Locate the cell with the specified text and output its (X, Y) center coordinate. 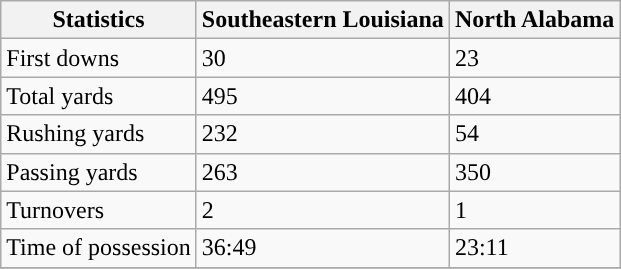
Total yards (99, 96)
First downs (99, 58)
495 (322, 96)
232 (322, 134)
1 (534, 210)
54 (534, 134)
23 (534, 58)
350 (534, 172)
36:49 (322, 248)
North Alabama (534, 20)
Turnovers (99, 210)
2 (322, 210)
404 (534, 96)
Southeastern Louisiana (322, 20)
Time of possession (99, 248)
Rushing yards (99, 134)
23:11 (534, 248)
Passing yards (99, 172)
263 (322, 172)
30 (322, 58)
Statistics (99, 20)
